Locate the cell with the specified text and output its (x, y) center coordinate. 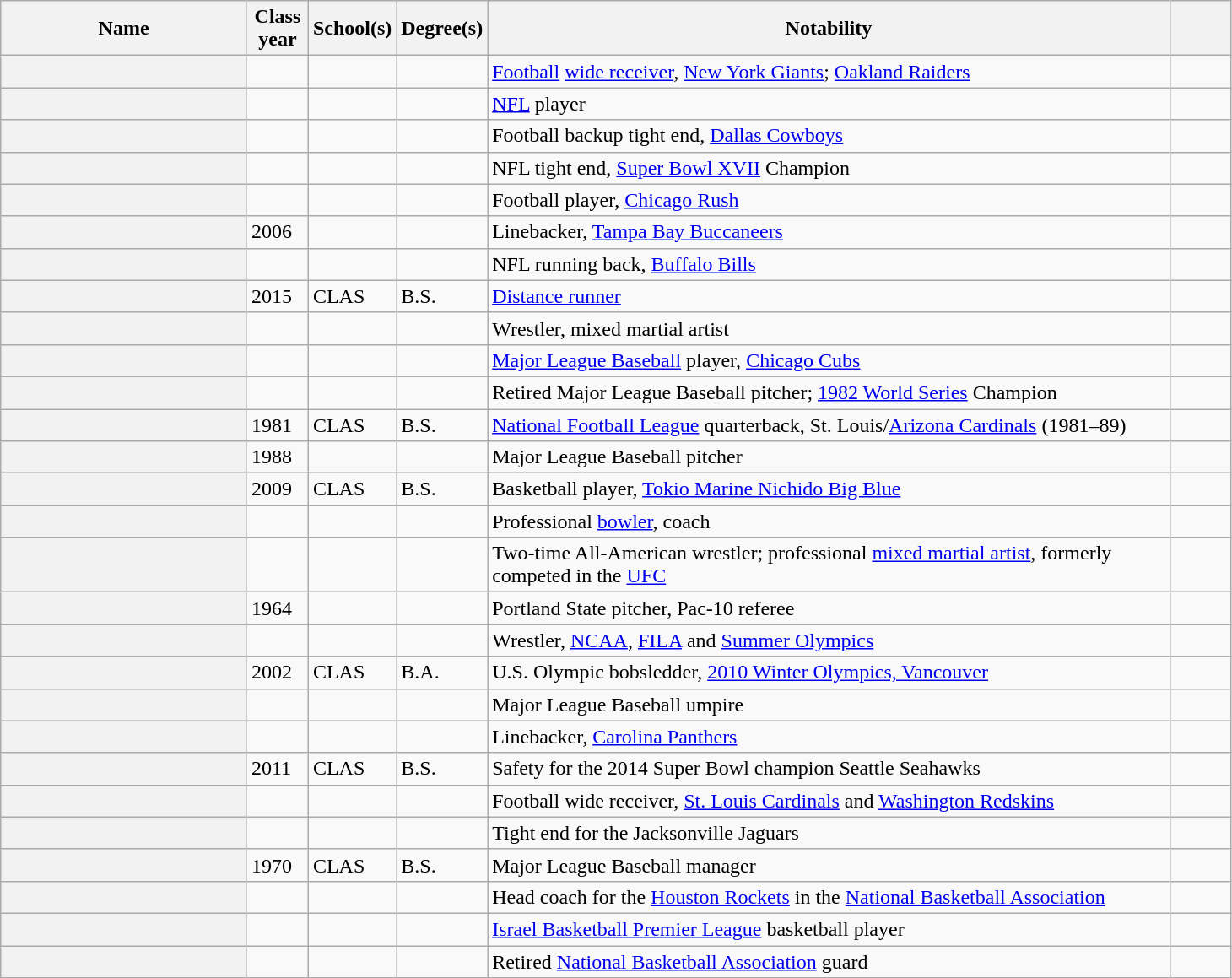
Linebacker, Tampa Bay Buccaneers (829, 232)
Two-time All-American wrestler; professional mixed martial artist, formerly competed in the UFC (829, 565)
NFL player (829, 104)
Linebacker, Carolina Panthers (829, 737)
Degree(s) (442, 29)
Football wide receiver, New York Giants; Oakland Raiders (829, 72)
Head coach for the Houston Rockets in the National Basketball Association (829, 897)
Major League Baseball pitcher (829, 457)
2015 (277, 296)
School(s) (352, 29)
Football backup tight end, Dallas Cowboys (829, 136)
1988 (277, 457)
National Football League quarterback, St. Louis/Arizona Cardinals (1981–89) (829, 424)
Professional bowler, coach (829, 521)
Retired National Basketball Association guard (829, 961)
Distance runner (829, 296)
1981 (277, 424)
Wrestler, mixed martial artist (829, 328)
1964 (277, 608)
Portland State pitcher, Pac-10 referee (829, 608)
2006 (277, 232)
1970 (277, 865)
2011 (277, 769)
Major League Baseball umpire (829, 705)
Football player, Chicago Rush (829, 200)
Major League Baseball player, Chicago Cubs (829, 360)
Tight end for the Jacksonville Jaguars (829, 833)
Notability (829, 29)
Class year (277, 29)
Major League Baseball manager (829, 865)
2002 (277, 673)
U.S. Olympic bobsledder, 2010 Winter Olympics, Vancouver (829, 673)
Name (124, 29)
Safety for the 2014 Super Bowl champion Seattle Seahawks (829, 769)
B.A. (442, 673)
Basketball player, Tokio Marine Nichido Big Blue (829, 489)
Football wide receiver, St. Louis Cardinals and Washington Redskins (829, 801)
Retired Major League Baseball pitcher; 1982 World Series Champion (829, 392)
Wrestler, NCAA, FILA and Summer Olympics (829, 640)
2009 (277, 489)
Israel Basketball Premier League basketball player (829, 929)
NFL running back, Buffalo Bills (829, 264)
NFL tight end, Super Bowl XVII Champion (829, 168)
